Output the (X, Y) coordinate of the center of the cell containing the given text.  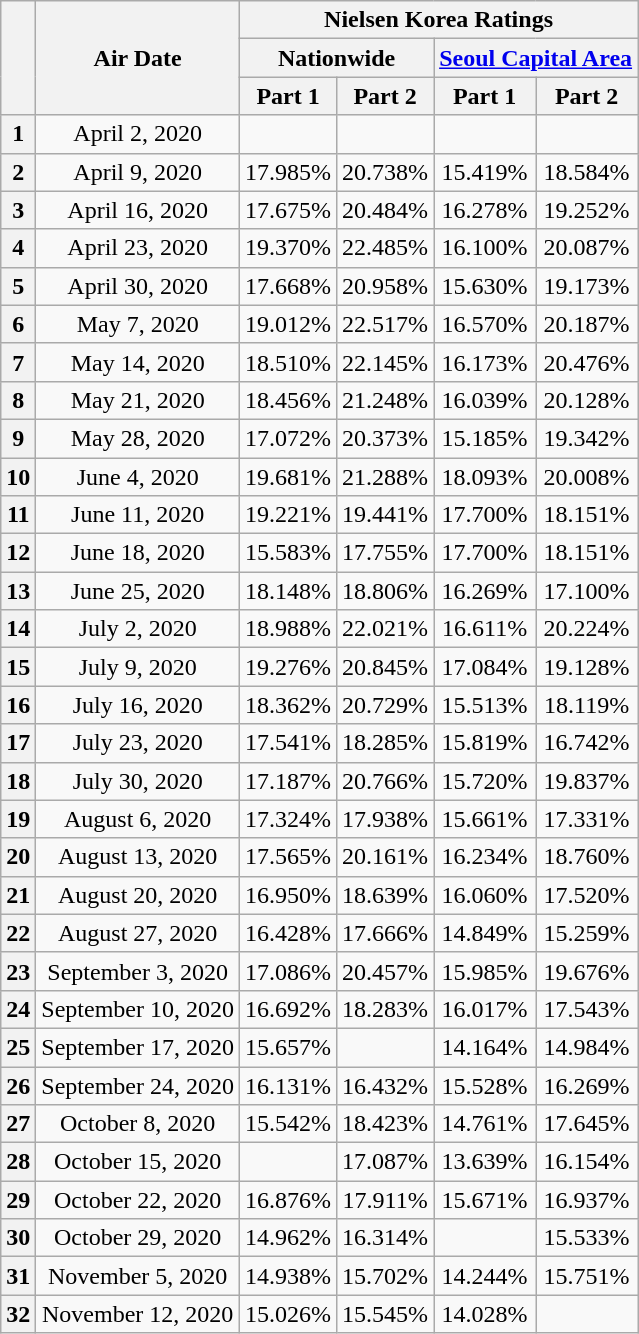
17.543% (587, 1009)
August 27, 2020 (138, 933)
16.154% (587, 1162)
18.760% (587, 857)
22.485% (386, 248)
20.766% (386, 781)
Air Date (138, 58)
20.738% (386, 172)
16.876% (288, 1200)
17.520% (587, 895)
12 (18, 553)
17.100% (587, 591)
18.283% (386, 1009)
16.060% (485, 895)
April 30, 2020 (138, 286)
13 (18, 591)
1 (18, 134)
19.370% (288, 248)
October 8, 2020 (138, 1124)
18.510% (288, 362)
16.234% (485, 857)
29 (18, 1200)
20.958% (386, 286)
15.542% (288, 1124)
July 16, 2020 (138, 705)
17.668% (288, 286)
May 21, 2020 (138, 400)
June 25, 2020 (138, 591)
May 14, 2020 (138, 362)
21.248% (386, 400)
16.017% (485, 1009)
16.692% (288, 1009)
27 (18, 1124)
April 23, 2020 (138, 248)
16.950% (288, 895)
19.681% (288, 477)
19.128% (587, 667)
15.545% (386, 1314)
September 10, 2020 (138, 1009)
17.087% (386, 1162)
17.187% (288, 781)
19.676% (587, 971)
18.093% (485, 477)
20.224% (587, 629)
30 (18, 1238)
October 15, 2020 (138, 1162)
November 12, 2020 (138, 1314)
19.221% (288, 515)
26 (18, 1085)
15.720% (485, 781)
Seoul Capital Area (536, 58)
7 (18, 362)
18.639% (386, 895)
23 (18, 971)
August 20, 2020 (138, 895)
15 (18, 667)
18.148% (288, 591)
18.423% (386, 1124)
20.128% (587, 400)
17.911% (386, 1200)
20 (18, 857)
17.072% (288, 438)
22.145% (386, 362)
16.173% (485, 362)
14.164% (485, 1047)
14.938% (288, 1276)
16.611% (485, 629)
20.008% (587, 477)
18.119% (587, 705)
24 (18, 1009)
May 28, 2020 (138, 438)
6 (18, 324)
14 (18, 629)
14.962% (288, 1238)
Nielsen Korea Ratings (439, 20)
April 16, 2020 (138, 210)
11 (18, 515)
15.630% (485, 286)
2 (18, 172)
August 6, 2020 (138, 819)
16.570% (485, 324)
9 (18, 438)
16.742% (587, 743)
18.285% (386, 743)
15.702% (386, 1276)
17.565% (288, 857)
15.026% (288, 1314)
17.938% (386, 819)
19 (18, 819)
4 (18, 248)
17.985% (288, 172)
20.476% (587, 362)
May 7, 2020 (138, 324)
19.441% (386, 515)
8 (18, 400)
20.845% (386, 667)
June 18, 2020 (138, 553)
3 (18, 210)
20.457% (386, 971)
15.661% (485, 819)
15.657% (288, 1047)
15.185% (485, 438)
25 (18, 1047)
16.432% (386, 1085)
17.331% (587, 819)
10 (18, 477)
20.087% (587, 248)
June 4, 2020 (138, 477)
September 24, 2020 (138, 1085)
22.517% (386, 324)
18.988% (288, 629)
15.513% (485, 705)
Nationwide (337, 58)
17.541% (288, 743)
15.671% (485, 1200)
17 (18, 743)
17.084% (485, 667)
16.278% (485, 210)
14.849% (485, 933)
September 3, 2020 (138, 971)
July 2, 2020 (138, 629)
April 2, 2020 (138, 134)
16 (18, 705)
17.755% (386, 553)
September 17, 2020 (138, 1047)
October 22, 2020 (138, 1200)
July 30, 2020 (138, 781)
15.751% (587, 1276)
17.324% (288, 819)
15.533% (587, 1238)
August 13, 2020 (138, 857)
17.666% (386, 933)
22 (18, 933)
14.984% (587, 1047)
19.342% (587, 438)
15.819% (485, 743)
18.806% (386, 591)
18 (18, 781)
17.086% (288, 971)
15.419% (485, 172)
17.645% (587, 1124)
20.729% (386, 705)
16.937% (587, 1200)
15.528% (485, 1085)
15.985% (485, 971)
19.173% (587, 286)
14.028% (485, 1314)
15.583% (288, 553)
16.428% (288, 933)
16.100% (485, 248)
20.187% (587, 324)
32 (18, 1314)
5 (18, 286)
15.259% (587, 933)
14.244% (485, 1276)
22.021% (386, 629)
July 23, 2020 (138, 743)
17.675% (288, 210)
16.131% (288, 1085)
July 9, 2020 (138, 667)
18.584% (587, 172)
21 (18, 895)
13.639% (485, 1162)
19.252% (587, 210)
20.161% (386, 857)
18.362% (288, 705)
16.314% (386, 1238)
21.288% (386, 477)
April 9, 2020 (138, 172)
20.373% (386, 438)
October 29, 2020 (138, 1238)
November 5, 2020 (138, 1276)
19.012% (288, 324)
18.456% (288, 400)
28 (18, 1162)
16.039% (485, 400)
19.276% (288, 667)
14.761% (485, 1124)
31 (18, 1276)
19.837% (587, 781)
20.484% (386, 210)
June 11, 2020 (138, 515)
